Return (X, Y) of the center of cell containing provided text 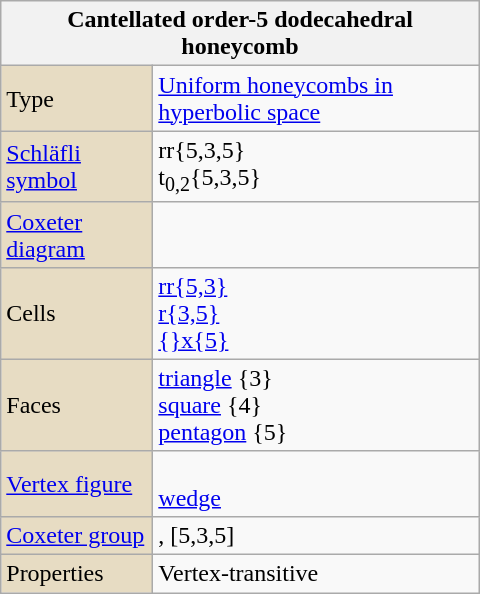
Coxeter group (77, 535)
Vertex figure (77, 484)
Properties (77, 574)
Type (77, 98)
wedge (316, 484)
Schläfli symbol (77, 166)
Cantellated order-5 dodecahedral honeycomb (240, 34)
Coxeter diagram (77, 234)
Cells (77, 313)
Vertex-transitive (316, 574)
Faces (77, 405)
rr{5,3,5}t0,2{5,3,5} (316, 166)
rr{5,3} r{3,5} {}x{5} (316, 313)
, [5,3,5] (316, 535)
triangle {3}square {4}pentagon {5} (316, 405)
Uniform honeycombs in hyperbolic space (316, 98)
